Provide the [X, Y] coordinate of the cell's center where the given text is located.  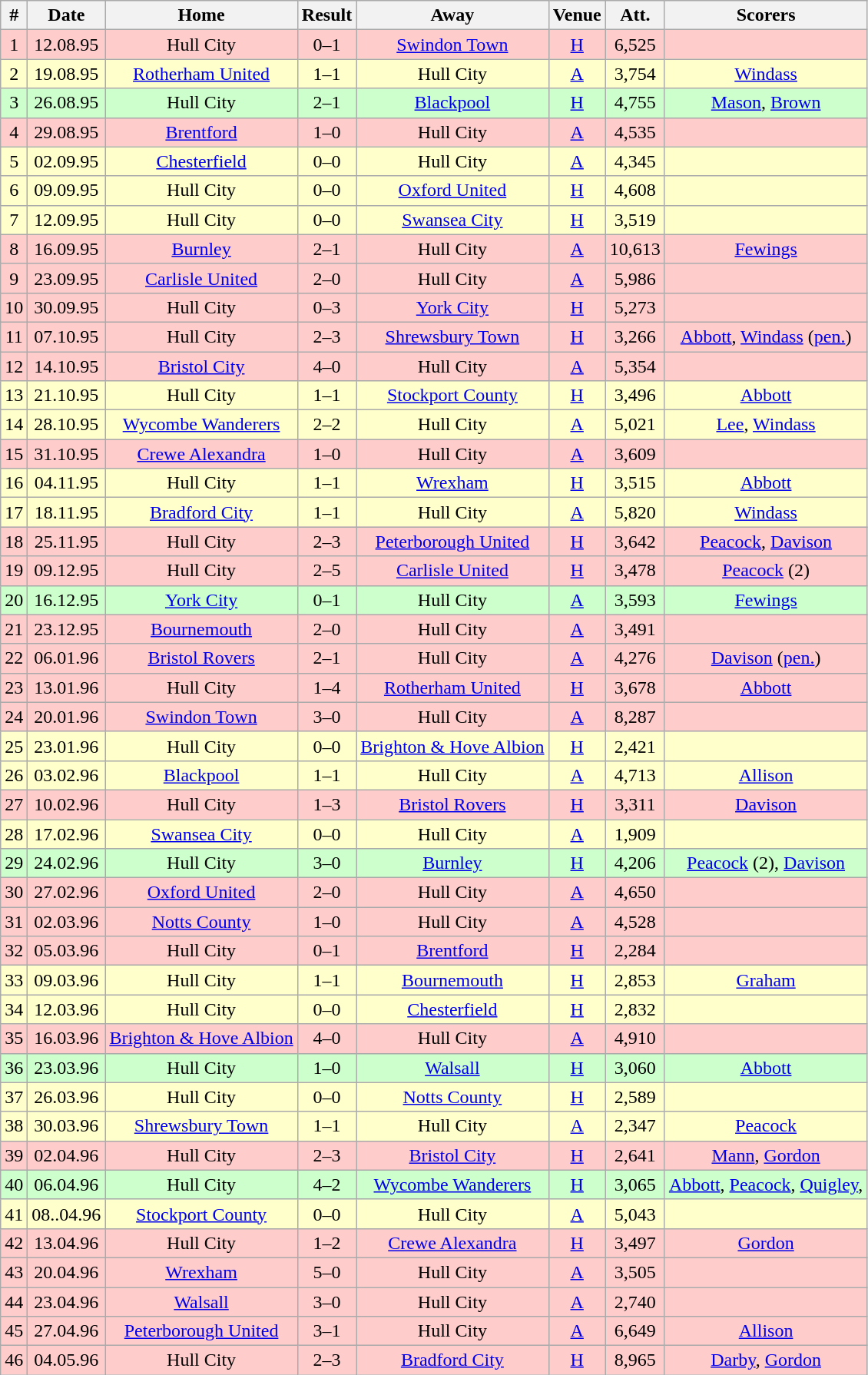
3,496 [634, 396]
3,515 [634, 483]
16.09.95 [66, 249]
02.03.96 [66, 922]
1 [14, 45]
Graham [765, 980]
3,478 [634, 571]
Lee, Windass [765, 425]
29 [14, 863]
Scorers [765, 15]
5,273 [634, 307]
2–2 [326, 425]
2,853 [634, 980]
20.01.96 [66, 717]
04.05.96 [66, 1360]
1–3 [326, 804]
2,284 [634, 951]
5,021 [634, 425]
09.03.96 [66, 980]
27 [14, 804]
3,505 [634, 1272]
2,347 [634, 1126]
Darby, Gordon [765, 1360]
2,740 [634, 1302]
16 [14, 483]
4,713 [634, 775]
2,589 [634, 1097]
22 [14, 658]
19 [14, 571]
09.12.95 [66, 571]
35 [14, 1039]
2,421 [634, 746]
5,354 [634, 366]
25.11.95 [66, 542]
23.09.95 [66, 278]
32 [14, 951]
3,065 [634, 1184]
12 [14, 366]
33 [14, 980]
Abbott, Peacock, Quigley, [765, 1184]
4,650 [634, 893]
29.08.95 [66, 132]
38 [14, 1126]
28.10.95 [66, 425]
3,754 [634, 74]
23.04.96 [66, 1302]
8 [14, 249]
3,497 [634, 1243]
4,535 [634, 132]
4–2 [326, 1184]
10,613 [634, 249]
7 [14, 220]
Davison (pen.) [765, 658]
4,608 [634, 191]
24.02.96 [66, 863]
25 [14, 746]
16.12.95 [66, 600]
4,206 [634, 863]
21.10.95 [66, 396]
44 [14, 1302]
15 [14, 454]
Mason, Brown [765, 103]
Result [326, 15]
Peacock, Davison [765, 542]
Venue [577, 15]
21 [14, 629]
13 [14, 396]
3 [14, 103]
12.08.95 [66, 45]
2 [14, 74]
Away [452, 15]
3,609 [634, 454]
46 [14, 1360]
04.11.95 [66, 483]
26 [14, 775]
4,276 [634, 658]
11 [14, 336]
36 [14, 1068]
31.10.95 [66, 454]
6 [14, 191]
6,525 [634, 45]
0–3 [326, 307]
23.01.96 [66, 746]
30 [14, 893]
19.08.95 [66, 74]
# [14, 15]
5,820 [634, 512]
3–1 [326, 1331]
4,345 [634, 161]
28 [14, 833]
3,678 [634, 687]
14 [14, 425]
40 [14, 1184]
Mann, Gordon [765, 1155]
17.02.96 [66, 833]
26.08.95 [66, 103]
37 [14, 1097]
Davison [765, 804]
27.02.96 [66, 893]
1,909 [634, 833]
30.09.95 [66, 307]
39 [14, 1155]
13.04.96 [66, 1243]
5,043 [634, 1214]
13.01.96 [66, 687]
06.04.96 [66, 1184]
26.03.96 [66, 1097]
14.10.95 [66, 366]
02.09.95 [66, 161]
2–5 [326, 571]
23.03.96 [66, 1068]
12.03.96 [66, 1009]
08..04.96 [66, 1214]
1–2 [326, 1243]
03.02.96 [66, 775]
2,641 [634, 1155]
3,519 [634, 220]
5–0 [326, 1272]
09.09.95 [66, 191]
02.04.96 [66, 1155]
6,649 [634, 1331]
8,287 [634, 717]
4,755 [634, 103]
18 [14, 542]
41 [14, 1214]
16.03.96 [66, 1039]
3,311 [634, 804]
2,832 [634, 1009]
27.04.96 [66, 1331]
1–4 [326, 687]
30.03.96 [66, 1126]
3,266 [634, 336]
23.12.95 [66, 629]
Peacock (2), Davison [765, 863]
45 [14, 1331]
43 [14, 1272]
31 [14, 922]
Abbott, Windass (pen.) [765, 336]
06.01.96 [66, 658]
4 [14, 132]
3,491 [634, 629]
Date [66, 15]
10.02.96 [66, 804]
17 [14, 512]
3,060 [634, 1068]
18.11.95 [66, 512]
Peacock (2) [765, 571]
3,642 [634, 542]
10 [14, 307]
8,965 [634, 1360]
Peacock [765, 1126]
12.09.95 [66, 220]
05.03.96 [66, 951]
5,986 [634, 278]
4,528 [634, 922]
24 [14, 717]
20 [14, 600]
42 [14, 1243]
Home [201, 15]
9 [14, 278]
4,910 [634, 1039]
34 [14, 1009]
Gordon [765, 1243]
23 [14, 687]
07.10.95 [66, 336]
Att. [634, 15]
20.04.96 [66, 1272]
3,593 [634, 600]
5 [14, 161]
